Pinpoint the cell where the given text exists, returning its (x, y) midpoint coordinate. 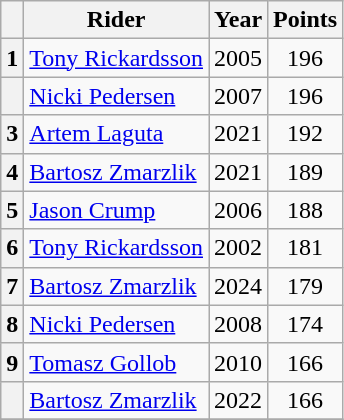
Rider (116, 20)
192 (306, 134)
9 (12, 362)
Points (306, 20)
174 (306, 324)
4 (12, 172)
Tomasz Gollob (116, 362)
189 (306, 172)
181 (306, 248)
2022 (238, 400)
Jason Crump (116, 210)
7 (12, 286)
2010 (238, 362)
Year (238, 20)
2007 (238, 96)
1 (12, 58)
2008 (238, 324)
2024 (238, 286)
Artem Laguta (116, 134)
2006 (238, 210)
5 (12, 210)
188 (306, 210)
6 (12, 248)
2005 (238, 58)
3 (12, 134)
8 (12, 324)
2002 (238, 248)
179 (306, 286)
